Return the (X, Y) coordinate for the center point of the cell that contains the specified text.  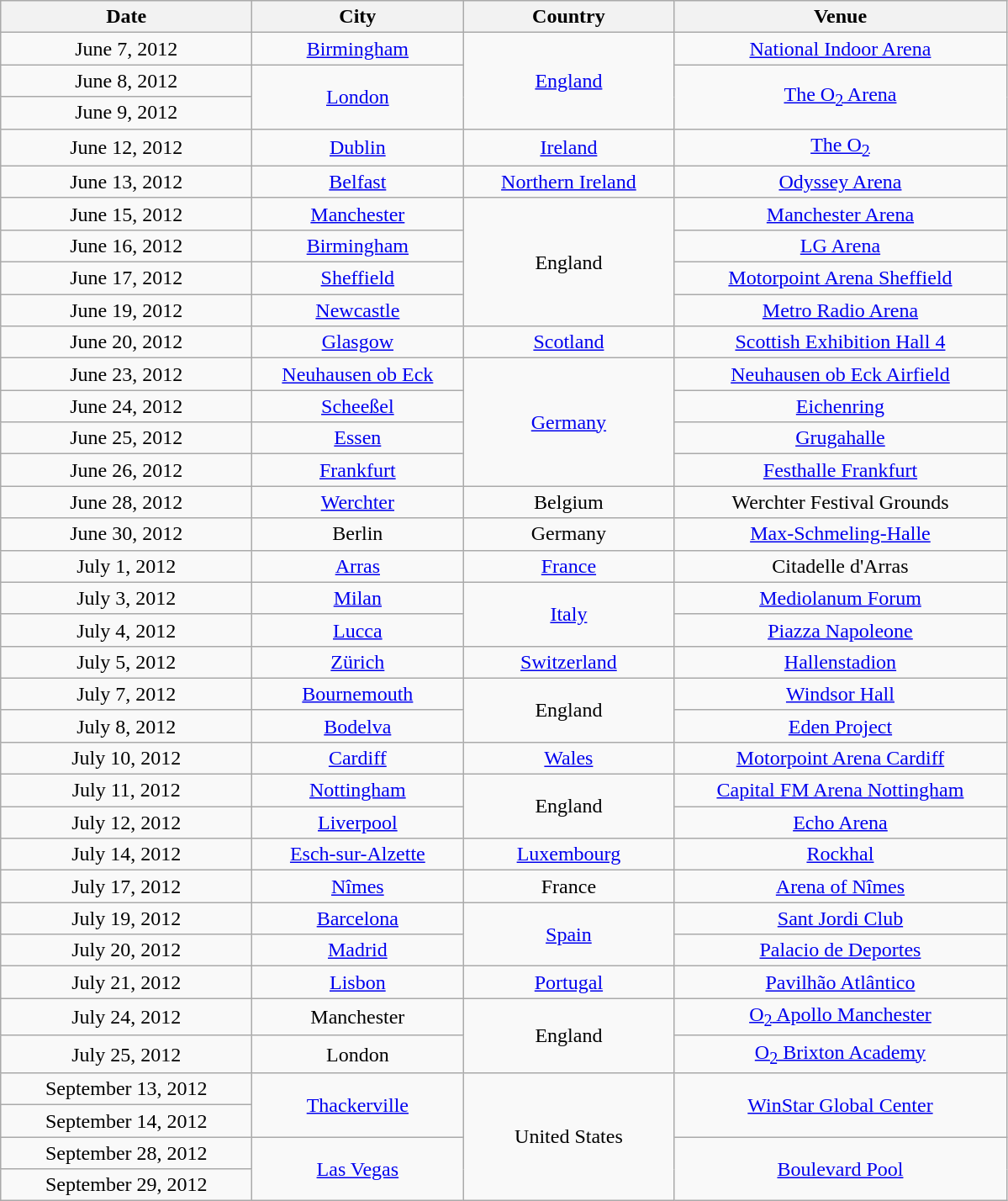
Belfast (358, 182)
Mediolanum Forum (841, 598)
Lucca (358, 630)
June 24, 2012 (126, 406)
City (358, 17)
June 23, 2012 (126, 374)
Switzerland (568, 662)
Nottingham (358, 791)
July 20, 2012 (126, 950)
Thackerville (358, 1105)
Odyssey Arena (841, 182)
United States (568, 1137)
July 5, 2012 (126, 662)
June 12, 2012 (126, 147)
June 26, 2012 (126, 470)
Grugahalle (841, 438)
Festhalle Frankfurt (841, 470)
Glasgow (358, 342)
Esch-sur-Alzette (358, 854)
July 4, 2012 (126, 630)
Frankfurt (358, 470)
July 17, 2012 (126, 886)
Scottish Exhibition Hall 4 (841, 342)
Motorpoint Arena Cardiff (841, 758)
June 17, 2012 (126, 278)
July 11, 2012 (126, 791)
July 10, 2012 (126, 758)
July 8, 2012 (126, 726)
LG Arena (841, 246)
June 20, 2012 (126, 342)
Neuhausen ob Eck (358, 374)
Dublin (358, 147)
Motorpoint Arena Sheffield (841, 278)
National Indoor Arena (841, 49)
Eden Project (841, 726)
Werchter (358, 502)
July 19, 2012 (126, 918)
Ireland (568, 147)
Milan (358, 598)
Metro Radio Arena (841, 310)
Barcelona (358, 918)
Sheffield (358, 278)
June 19, 2012 (126, 310)
Date (126, 17)
Northern Ireland (568, 182)
Eichenring (841, 406)
Neuhausen ob Eck Airfield (841, 374)
Palacio de Deportes (841, 950)
Capital FM Arena Nottingham (841, 791)
Piazza Napoleone (841, 630)
July 25, 2012 (126, 1054)
June 7, 2012 (126, 49)
Country (568, 17)
June 15, 2012 (126, 214)
Arras (358, 566)
Cardiff (358, 758)
June 13, 2012 (126, 182)
Arena of Nîmes (841, 886)
Citadelle d'Arras (841, 566)
Rockhal (841, 854)
June 25, 2012 (126, 438)
June 8, 2012 (126, 81)
July 12, 2012 (126, 823)
Lisbon (358, 982)
July 7, 2012 (126, 694)
Scotland (568, 342)
June 16, 2012 (126, 246)
September 29, 2012 (126, 1185)
Werchter Festival Grounds (841, 502)
Italy (568, 614)
Pavilhão Atlântico (841, 982)
Scheeßel (358, 406)
September 13, 2012 (126, 1089)
O2 Apollo Manchester (841, 1017)
June 28, 2012 (126, 502)
O2 Brixton Academy (841, 1054)
Madrid (358, 950)
Nîmes (358, 886)
Las Vegas (358, 1169)
Venue (841, 17)
July 21, 2012 (126, 982)
Echo Arena (841, 823)
June 9, 2012 (126, 113)
Sant Jordi Club (841, 918)
Hallenstadion (841, 662)
June 30, 2012 (126, 534)
Spain (568, 934)
The O2 (841, 147)
Berlin (358, 534)
Max-Schmeling-Halle (841, 534)
Bodelva (358, 726)
Newcastle (358, 310)
July 24, 2012 (126, 1017)
Windsor Hall (841, 694)
July 14, 2012 (126, 854)
Essen (358, 438)
Manchester Arena (841, 214)
July 3, 2012 (126, 598)
Zürich (358, 662)
The O2 Arena (841, 97)
September 14, 2012 (126, 1121)
Portugal (568, 982)
Liverpool (358, 823)
September 28, 2012 (126, 1153)
Belgium (568, 502)
July 1, 2012 (126, 566)
Boulevard Pool (841, 1169)
WinStar Global Center (841, 1105)
Bournemouth (358, 694)
Wales (568, 758)
Luxembourg (568, 854)
